Provide the [X, Y] coordinate of the cell's center where the given text is located.  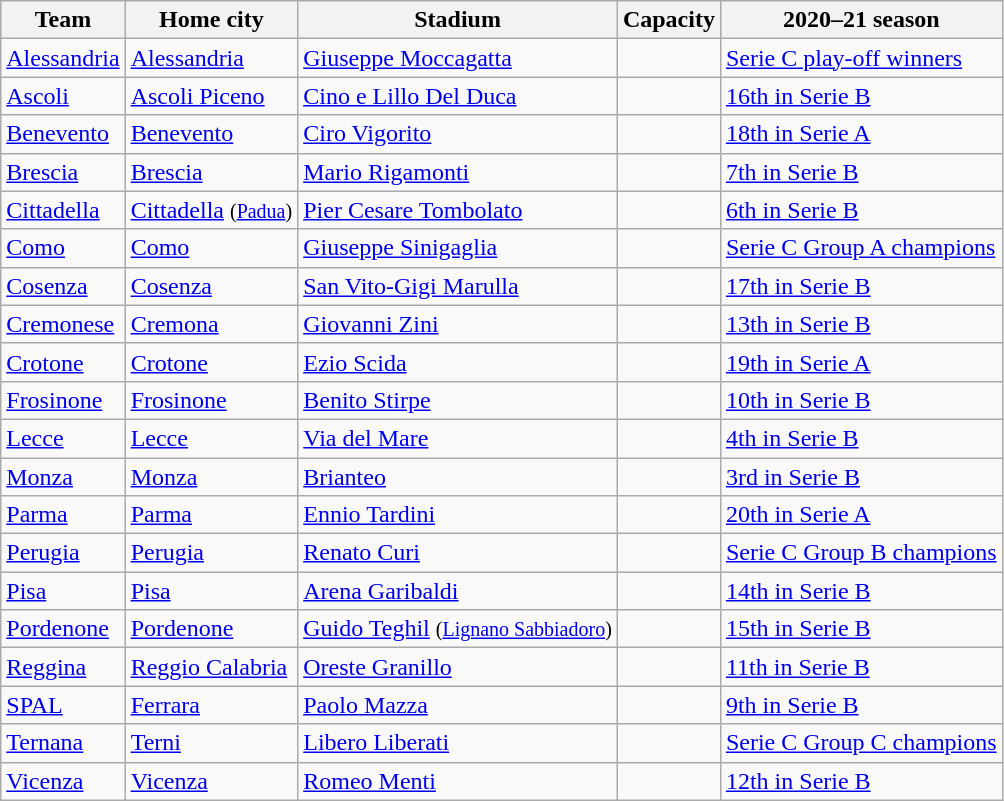
Giuseppe Moccagatta [458, 58]
14th in Serie B [861, 591]
Arena Garibaldi [458, 591]
Cremona [212, 324]
10th in Serie B [861, 400]
SPAL [63, 705]
Mario Rigamonti [458, 172]
Reggio Calabria [212, 667]
Ascoli [63, 96]
San Vito-Gigi Marulla [458, 286]
Team [63, 20]
15th in Serie B [861, 629]
16th in Serie B [861, 96]
7th in Serie B [861, 172]
Ternana [63, 743]
Giovanni Zini [458, 324]
Ciro Vigorito [458, 134]
Capacity [668, 20]
Giuseppe Sinigaglia [458, 248]
Serie C play-off winners [861, 58]
Libero Liberati [458, 743]
Serie C Group B champions [861, 553]
Serie C Group C champions [861, 743]
13th in Serie B [861, 324]
20th in Serie A [861, 515]
Benito Stirpe [458, 400]
4th in Serie B [861, 438]
Ezio Scida [458, 362]
Cittadella [63, 210]
Cremonese [63, 324]
Oreste Granillo [458, 667]
9th in Serie B [861, 705]
Terni [212, 743]
Via del Mare [458, 438]
18th in Serie A [861, 134]
17th in Serie B [861, 286]
12th in Serie B [861, 781]
3rd in Serie B [861, 477]
Pier Cesare Tombolato [458, 210]
Romeo Menti [458, 781]
Home city [212, 20]
11th in Serie B [861, 667]
6th in Serie B [861, 210]
Brianteo [458, 477]
Guido Teghil (Lignano Sabbiadoro) [458, 629]
19th in Serie A [861, 362]
Ferrara [212, 705]
Renato Curi [458, 553]
Paolo Mazza [458, 705]
Ascoli Piceno [212, 96]
Cittadella (Padua) [212, 210]
Ennio Tardini [458, 515]
Stadium [458, 20]
2020–21 season [861, 20]
Reggina [63, 667]
Serie C Group A champions [861, 248]
Cino e Lillo Del Duca [458, 96]
